Capture the cell that displays the provided text and extract its (x, y) central coordinate. 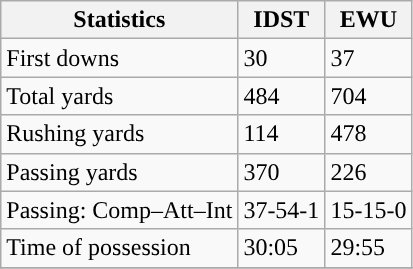
15-15-0 (368, 210)
484 (282, 96)
30:05 (282, 248)
Passing yards (120, 172)
114 (282, 134)
37 (368, 58)
704 (368, 96)
EWU (368, 20)
478 (368, 134)
Passing: Comp–Att–Int (120, 210)
First downs (120, 58)
Statistics (120, 20)
30 (282, 58)
Rushing yards (120, 134)
Total yards (120, 96)
Time of possession (120, 248)
29:55 (368, 248)
37-54-1 (282, 210)
226 (368, 172)
370 (282, 172)
IDST (282, 20)
